Search for the cell housing the specified text and yield its (x, y) center coordinate. 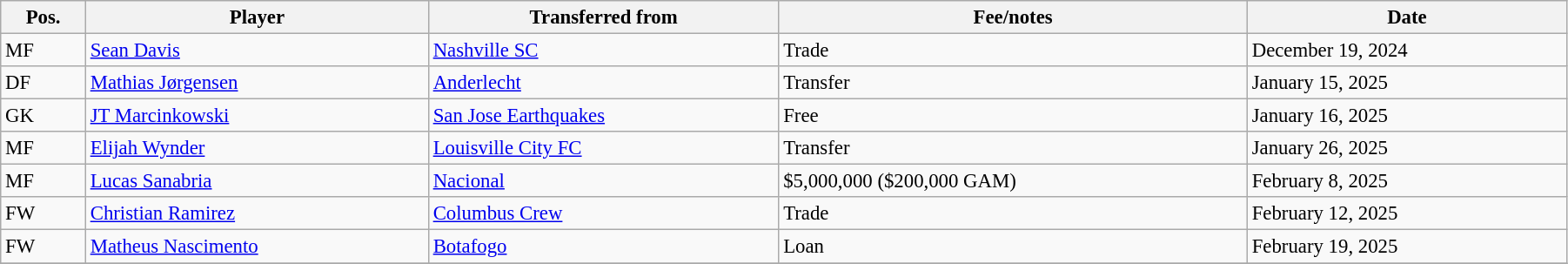
January 26, 2025 (1406, 148)
Lucas Sanabria (257, 181)
Columbus Crew (603, 213)
GK (44, 116)
January 15, 2025 (1406, 83)
February 19, 2025 (1406, 247)
February 8, 2025 (1406, 181)
Player (257, 17)
Louisville City FC (603, 148)
Sean Davis (257, 51)
Free (1013, 116)
Christian Ramirez (257, 213)
DF (44, 83)
San Jose Earthquakes (603, 116)
Mathias Jørgensen (257, 83)
Date (1406, 17)
December 19, 2024 (1406, 51)
Loan (1013, 247)
JT Marcinkowski (257, 116)
Nacional (603, 181)
Pos. (44, 17)
$5,000,000 ($200,000 GAM) (1013, 181)
Transferred from (603, 17)
Fee/notes (1013, 17)
February 12, 2025 (1406, 213)
Elijah Wynder (257, 148)
Anderlecht (603, 83)
Botafogo (603, 247)
Nashville SC (603, 51)
Matheus Nascimento (257, 247)
January 16, 2025 (1406, 116)
